Search for the cell housing the specified text and yield its (X, Y) center coordinate. 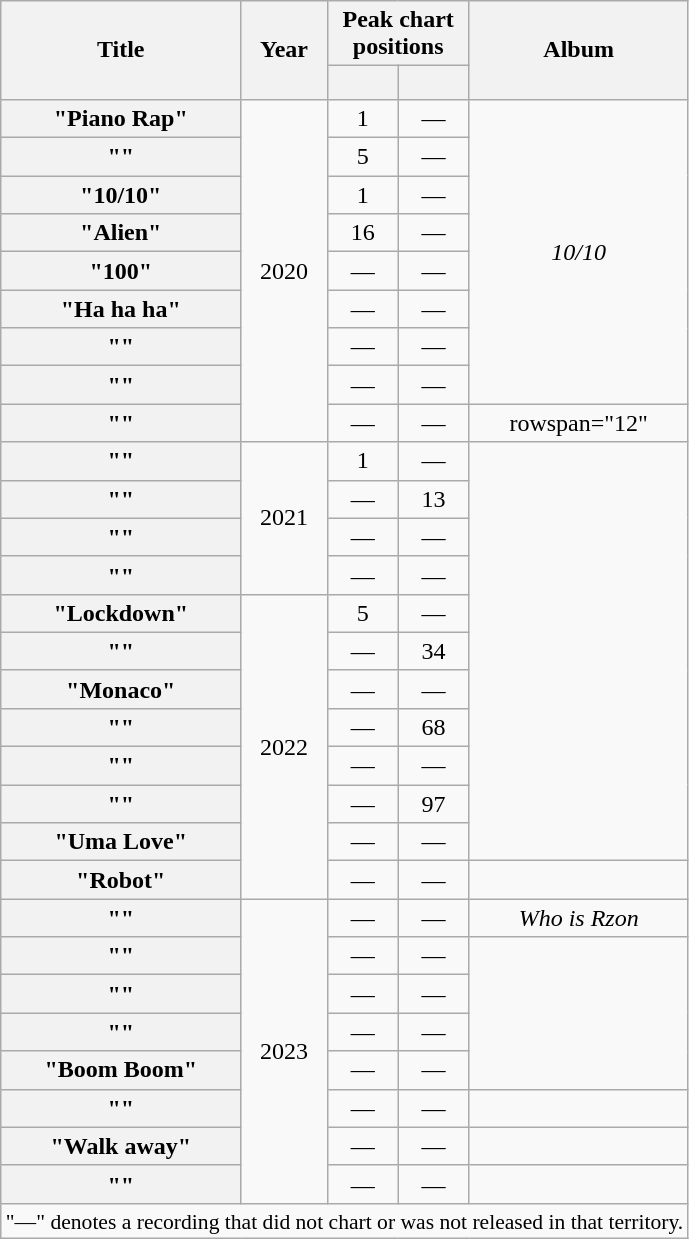
Title (121, 50)
Album (578, 50)
2022 (284, 746)
"10/10" (121, 195)
13 (434, 499)
Year (284, 50)
"Boom Boom" (121, 1070)
"Walk away" (121, 1146)
16 (362, 233)
"—" denotes a recording that did not chart or was not released in that territory. (345, 1221)
2020 (284, 270)
"Monaco" (121, 689)
rowspan="12" (578, 423)
2021 (284, 518)
Peak chart positions (398, 34)
"Robot" (121, 880)
"Uma Love" (121, 842)
2023 (284, 1051)
97 (434, 804)
"Alien" (121, 233)
"Piano Rap" (121, 118)
10/10 (578, 251)
68 (434, 727)
"Lockdown" (121, 613)
34 (434, 651)
Who is Rzon (578, 918)
"100" (121, 271)
"Ha ha ha" (121, 309)
